Output the [x, y] coordinate of the center of the cell containing the given text.  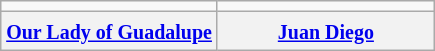
Our Lady of Guadalupe [110, 31]
Juan Diego [326, 31]
